Capture the cell that displays the provided text and extract its [x, y] central coordinate. 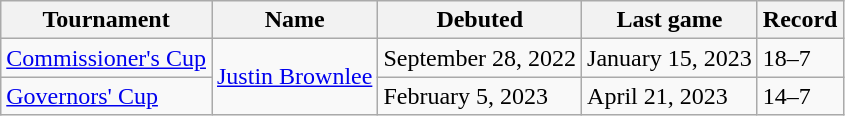
Justin Brownlee [295, 77]
Name [295, 20]
February 5, 2023 [480, 96]
Governors' Cup [106, 96]
April 21, 2023 [670, 96]
September 28, 2022 [480, 58]
14–7 [800, 96]
Commissioner's Cup [106, 58]
18–7 [800, 58]
January 15, 2023 [670, 58]
Record [800, 20]
Tournament [106, 20]
Last game [670, 20]
Debuted [480, 20]
